Locate the cell with the specified text and output its [x, y] center coordinate. 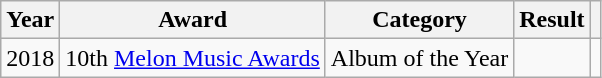
Year [30, 20]
10th Melon Music Awards [193, 58]
Result [552, 20]
Award [193, 20]
Album of the Year [419, 58]
Category [419, 20]
2018 [30, 58]
